Pinpoint the cell where the given text exists, returning its (x, y) midpoint coordinate. 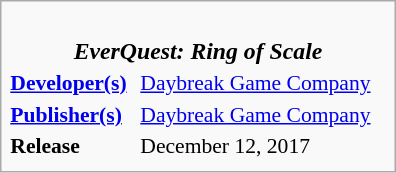
Release (72, 146)
Developer(s) (72, 83)
December 12, 2017 (263, 146)
Publisher(s) (72, 114)
EverQuest: Ring of Scale (198, 38)
